Determine the [X, Y] coordinate at the center of the cell enclosing the given text.  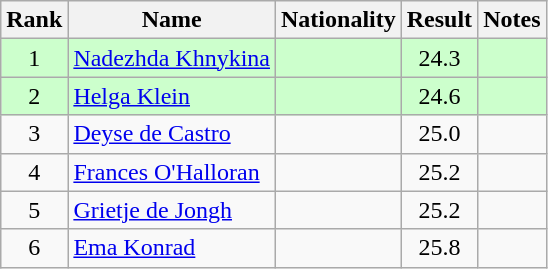
25.8 [439, 248]
Rank [34, 20]
25.0 [439, 134]
Name [172, 20]
Nationality [339, 20]
1 [34, 58]
2 [34, 96]
Nadezhda Khnykina [172, 58]
Helga Klein [172, 96]
6 [34, 248]
4 [34, 172]
Notes [512, 20]
3 [34, 134]
5 [34, 210]
Frances O'Halloran [172, 172]
Deyse de Castro [172, 134]
Result [439, 20]
Ema Konrad [172, 248]
Grietje de Jongh [172, 210]
24.6 [439, 96]
24.3 [439, 58]
